Find where the given text appears and provide that cell's center as (X, Y) coordinate. 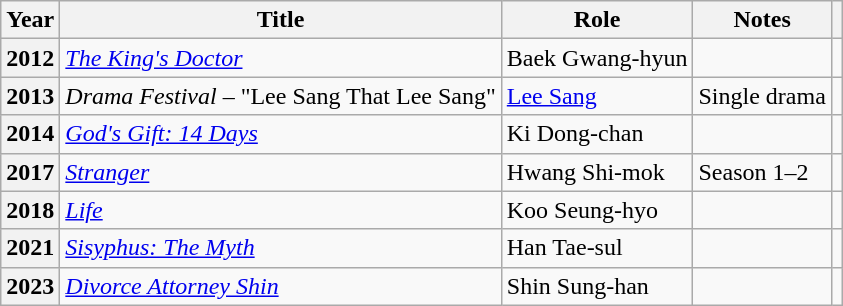
Single drama (762, 96)
2023 (30, 286)
Drama Festival – "Lee Sang That Lee Sang" (280, 96)
Shin Sung-han (597, 286)
2018 (30, 210)
Han Tae-sul (597, 248)
Baek Gwang-hyun (597, 58)
Title (280, 20)
2021 (30, 248)
2013 (30, 96)
2017 (30, 172)
Year (30, 20)
Divorce Attorney Shin (280, 286)
Lee Sang (597, 96)
Notes (762, 20)
Life (280, 210)
The King's Doctor (280, 58)
Season 1–2 (762, 172)
God's Gift: 14 Days (280, 134)
2014 (30, 134)
Hwang Shi-mok (597, 172)
Koo Seung-hyo (597, 210)
Role (597, 20)
Stranger (280, 172)
Ki Dong-chan (597, 134)
Sisyphus: The Myth (280, 248)
2012 (30, 58)
